Determine the [X, Y] coordinate at the center of the cell enclosing the given text.  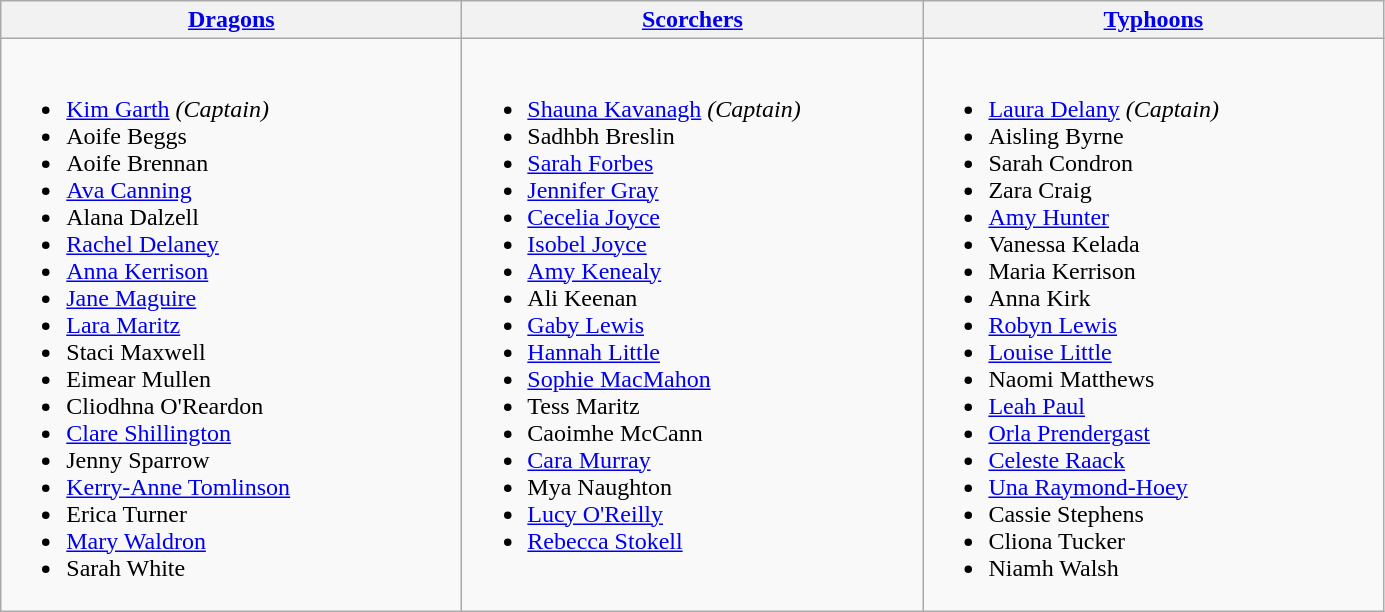
Dragons [232, 20]
Typhoons [1154, 20]
Scorchers [692, 20]
